Return the [x, y] coordinate for the center point of the cell that contains the specified text.  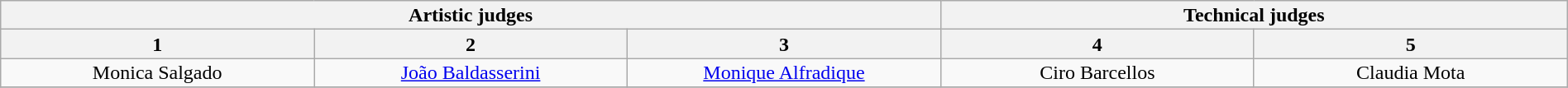
Ciro Barcellos [1097, 72]
Monica Salgado [157, 72]
Technical judges [1254, 15]
4 [1097, 44]
2 [471, 44]
João Baldasserini [471, 72]
Artistic judges [471, 15]
5 [1411, 44]
3 [784, 44]
1 [157, 44]
Monique Alfradique [784, 72]
Claudia Mota [1411, 72]
